Search for the cell housing the specified text and yield its [X, Y] center coordinate. 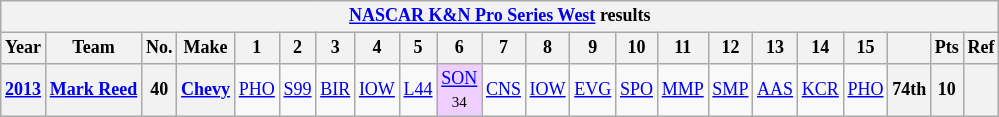
No. [160, 48]
MMP [682, 90]
6 [460, 48]
Year [24, 48]
L44 [418, 90]
SPO [637, 90]
SMP [730, 90]
AAS [776, 90]
S99 [298, 90]
Make [206, 48]
4 [378, 48]
Chevy [206, 90]
2013 [24, 90]
7 [504, 48]
BIR [336, 90]
12 [730, 48]
Mark Reed [93, 90]
13 [776, 48]
15 [866, 48]
5 [418, 48]
NASCAR K&N Pro Series West results [500, 16]
2 [298, 48]
74th [910, 90]
9 [593, 48]
40 [160, 90]
SON34 [460, 90]
3 [336, 48]
KCR [820, 90]
1 [256, 48]
Team [93, 48]
14 [820, 48]
EVG [593, 90]
8 [548, 48]
11 [682, 48]
Pts [948, 48]
CNS [504, 90]
Ref [981, 48]
